Output the (X, Y) coordinate of the center of the cell containing the given text.  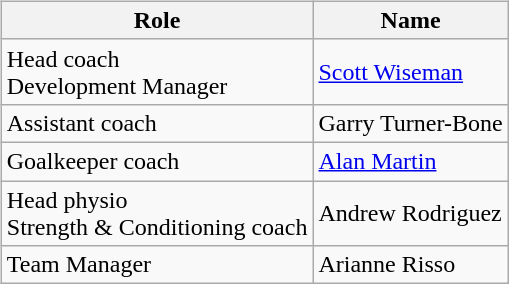
Andrew Rodriguez (410, 212)
Arianne Risso (410, 265)
Scott Wiseman (410, 72)
Head coachDevelopment Manager (157, 72)
Name (410, 20)
Garry Turner-Bone (410, 123)
Team Manager (157, 265)
Alan Martin (410, 161)
Goalkeeper coach (157, 161)
Head physioStrength & Conditioning coach (157, 212)
Role (157, 20)
Assistant coach (157, 123)
